Provide the [x, y] coordinate of the cell's center where the given text is located.  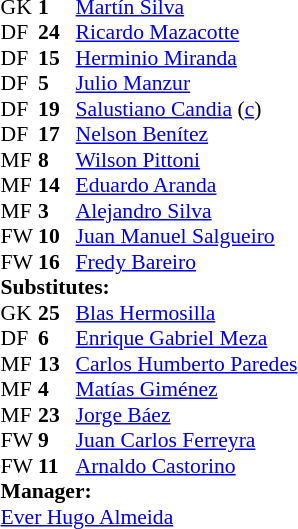
Alejandro Silva [187, 211]
Ricardo Mazacotte [187, 33]
Herminio Miranda [187, 58]
Fredy Bareiro [187, 262]
Jorge Báez [187, 415]
Enrique Gabriel Meza [187, 339]
Salustiano Candia (c) [187, 109]
Blas Hermosilla [187, 313]
15 [57, 58]
Arnaldo Castorino [187, 466]
Manager: [150, 491]
16 [57, 262]
3 [57, 211]
13 [57, 364]
24 [57, 33]
25 [57, 313]
17 [57, 135]
4 [57, 389]
8 [57, 160]
Eduardo Aranda [187, 185]
14 [57, 185]
GK [20, 313]
Wilson Pittoni [187, 160]
6 [57, 339]
Matías Giménez [187, 389]
Julio Manzur [187, 83]
5 [57, 83]
Nelson Benítez [187, 135]
19 [57, 109]
Juan Carlos Ferreyra [187, 441]
10 [57, 237]
9 [57, 441]
Juan Manuel Salgueiro [187, 237]
23 [57, 415]
11 [57, 466]
Carlos Humberto Paredes [187, 364]
Substitutes: [150, 287]
